Search for the cell housing the specified text and yield its (x, y) center coordinate. 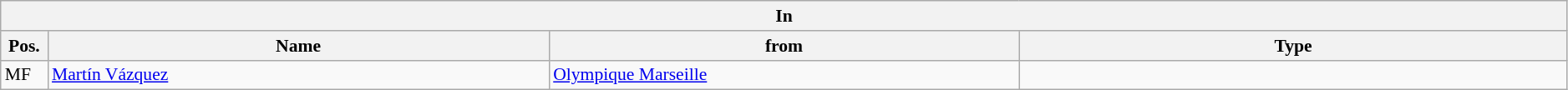
Olympique Marseille (784, 75)
Type (1293, 46)
In (784, 16)
Martín Vázquez (298, 75)
from (784, 46)
Pos. (24, 46)
MF (24, 75)
Name (298, 46)
